Return the [x, y] coordinate for the center point of the cell that contains the specified text.  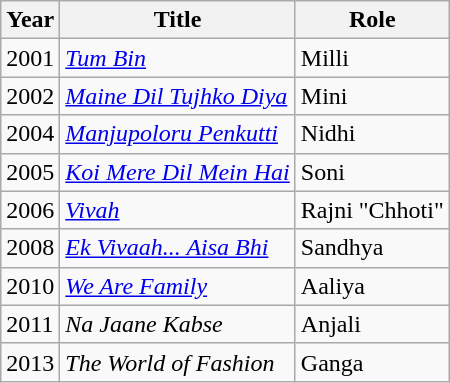
Sandhya [372, 248]
Role [372, 20]
Ek Vivaah... Aisa Bhi [178, 248]
The World of Fashion [178, 362]
Rajni "Chhoti" [372, 210]
2011 [30, 324]
2006 [30, 210]
2005 [30, 172]
Vivah [178, 210]
Ganga [372, 362]
2004 [30, 134]
Maine Dil Tujhko Diya [178, 96]
Mini [372, 96]
Year [30, 20]
2008 [30, 248]
Aaliya [372, 286]
2010 [30, 286]
We Are Family [178, 286]
Na Jaane Kabse [178, 324]
Tum Bin [178, 58]
Nidhi [372, 134]
Anjali [372, 324]
Soni [372, 172]
Milli [372, 58]
2002 [30, 96]
2013 [30, 362]
Manjupoloru Penkutti [178, 134]
2001 [30, 58]
Koi Mere Dil Mein Hai [178, 172]
Title [178, 20]
